Scan for the cell matching the given text and deliver its (X, Y) coordinate at center. 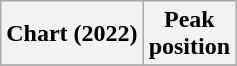
Chart (2022) (72, 34)
Peakposition (189, 34)
